Return the [X, Y] coordinate for the center point of the cell that contains the specified text.  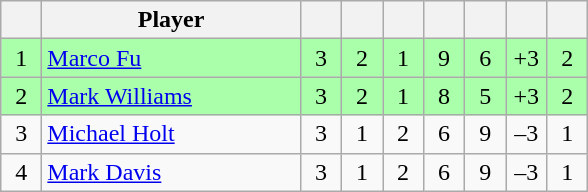
8 [444, 96]
Marco Fu [172, 58]
Mark Williams [172, 96]
4 [22, 172]
5 [486, 96]
Mark Davis [172, 172]
Player [172, 20]
Michael Holt [172, 134]
